Provide the (x, y) coordinate of the cell's center where the given text is located.  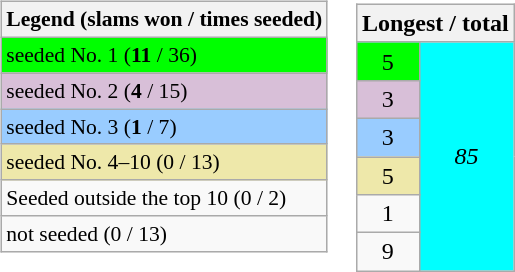
seeded No. 4–10 (0 / 13) (164, 162)
Seeded outside the top 10 (0 / 2) (164, 198)
85 (466, 156)
Longest / total (435, 23)
seeded No. 1 (11 / 36) (164, 55)
1 (388, 214)
seeded No. 3 (1 / 7) (164, 127)
9 (388, 252)
seeded No. 2 (4 / 15) (164, 91)
Legend (slams won / times seeded) (164, 20)
not seeded (0 / 13) (164, 234)
